Extract the [x, y] coordinate from the center of the cell holding the provided text.  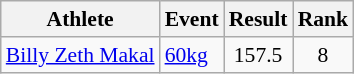
60kg [192, 55]
Billy Zeth Makal [80, 55]
157.5 [258, 55]
Result [258, 19]
Athlete [80, 19]
Rank [324, 19]
Event [192, 19]
8 [324, 55]
